Find where the given text appears and provide that cell's center as [X, Y] coordinate. 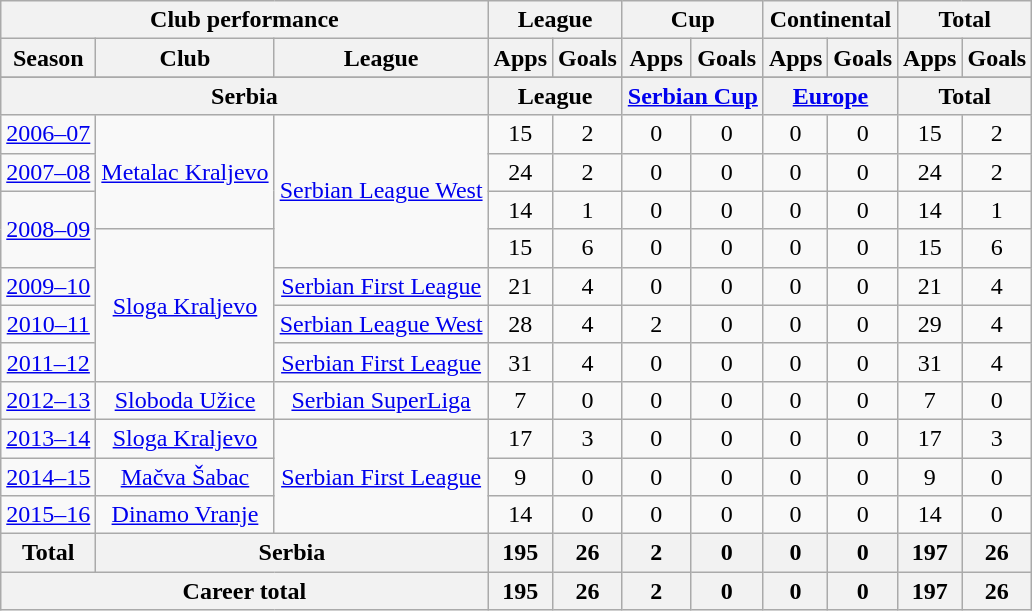
Mačva Šabac [185, 477]
Club [185, 58]
2011–12 [48, 362]
2013–14 [48, 438]
Continental [830, 20]
Season [48, 58]
Career total [244, 591]
Serbian SuperLiga [381, 400]
2010–11 [48, 324]
2007–08 [48, 172]
28 [520, 324]
Club performance [244, 20]
29 [930, 324]
2009–10 [48, 286]
2006–07 [48, 134]
2014–15 [48, 477]
Cup [692, 20]
Europe [830, 96]
Serbian Cup [692, 96]
2012–13 [48, 400]
Sloboda Užice [185, 400]
2008–09 [48, 229]
Dinamo Vranje [185, 515]
Metalac Kraljevo [185, 172]
2015–16 [48, 515]
